Pinpoint the cell where the given text exists, returning its [X, Y] midpoint coordinate. 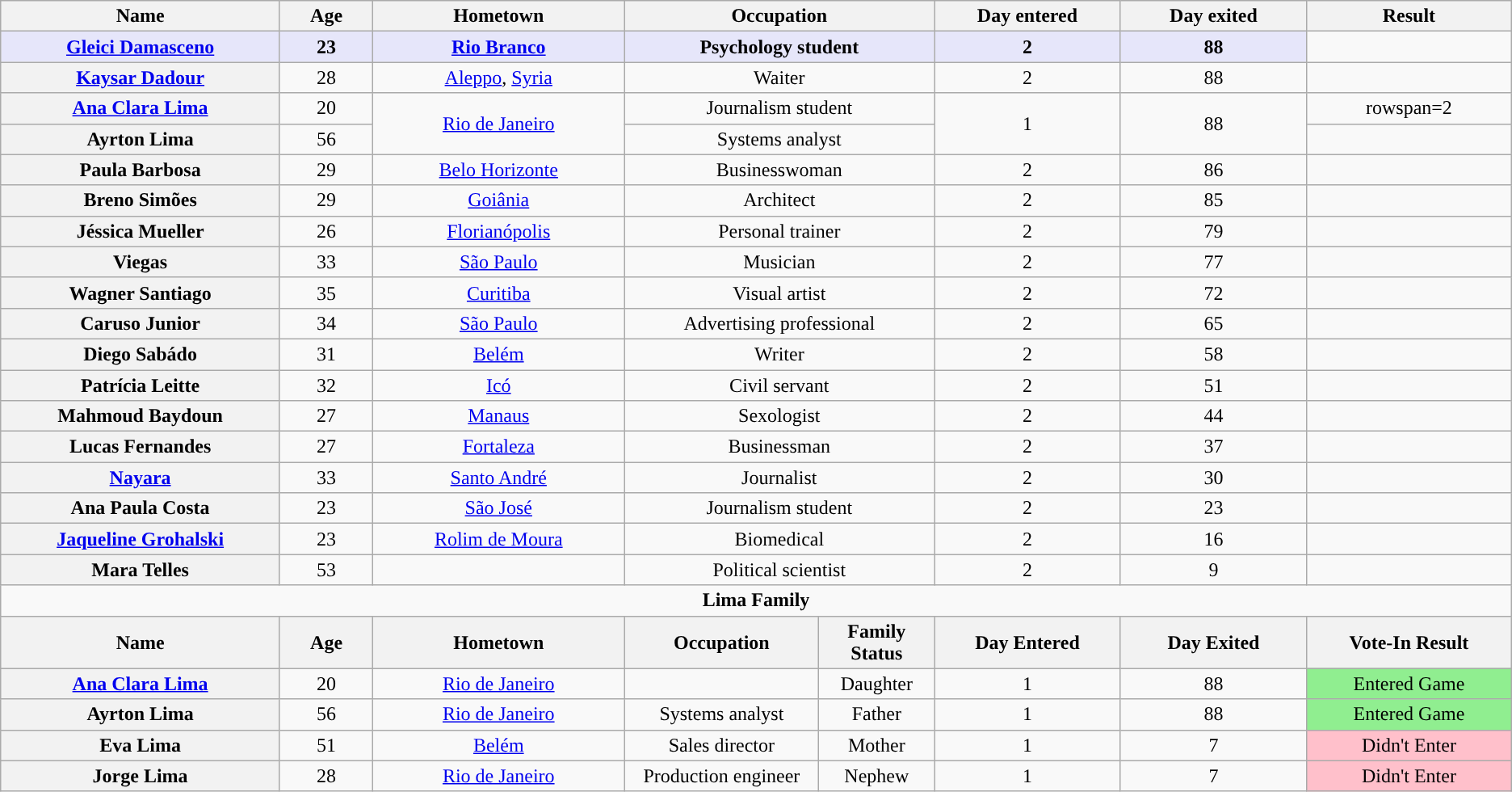
Lima Family [756, 600]
Nayara [141, 478]
Personal trainer [779, 231]
Businesswoman [779, 170]
37 [1213, 447]
Vote-In Result [1409, 642]
Father [877, 714]
72 [1213, 293]
Result [1409, 16]
Biomedical [779, 539]
65 [1213, 323]
Florianópolis [499, 231]
Gleici Damasceno [141, 47]
26 [326, 231]
34 [326, 323]
Family Status [877, 642]
Manaus [499, 416]
35 [326, 293]
Belo Horizonte [499, 170]
Aleppo, Syria [499, 78]
Viegas [141, 262]
Eva Lima [141, 745]
Day entered [1027, 16]
Jéssica Mueller [141, 231]
Jaqueline Grohalski [141, 539]
44 [1213, 416]
Icó [499, 385]
Caruso Junior [141, 323]
Mara Telles [141, 570]
Daughter [877, 684]
9 [1213, 570]
Day Entered [1027, 642]
Sexologist [779, 416]
Day exited [1213, 16]
Architect [779, 200]
Musician [779, 262]
São José [499, 508]
Writer [779, 354]
Rolim de Moura [499, 539]
Patrícia Leitte [141, 385]
Rio Branco [499, 47]
Advertising professional [779, 323]
Curitiba [499, 293]
32 [326, 385]
77 [1213, 262]
Goiânia [499, 200]
rowspan=2 [1409, 108]
86 [1213, 170]
Psychology student [779, 47]
Lucas Fernandes [141, 447]
Mother [877, 745]
Civil servant [779, 385]
Day Exited [1213, 642]
Kaysar Dadour [141, 78]
53 [326, 570]
Santo André [499, 478]
Diego Sabádo [141, 354]
Production engineer [722, 776]
Ana Paula Costa [141, 508]
31 [326, 354]
58 [1213, 354]
16 [1213, 539]
79 [1213, 231]
Businessman [779, 447]
85 [1213, 200]
Breno Simões [141, 200]
Paula Barbosa [141, 170]
Jorge Lima [141, 776]
Fortaleza [499, 447]
Mahmoud Baydoun [141, 416]
Sales director [722, 745]
Visual artist [779, 293]
Political scientist [779, 570]
Waiter [779, 78]
Journalist [779, 478]
Wagner Santiago [141, 293]
Nephew [877, 776]
30 [1213, 478]
